Search for the cell housing the specified text and yield its [x, y] center coordinate. 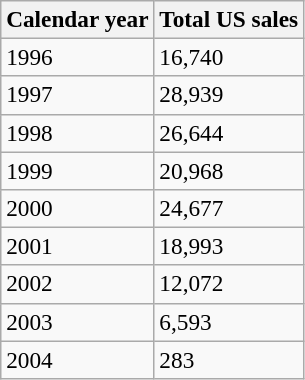
12,072 [229, 284]
1996 [78, 57]
6,593 [229, 322]
28,939 [229, 95]
283 [229, 359]
2001 [78, 246]
2000 [78, 208]
1997 [78, 95]
Total US sales [229, 19]
26,644 [229, 133]
1998 [78, 133]
16,740 [229, 57]
2003 [78, 322]
2002 [78, 284]
1999 [78, 170]
Calendar year [78, 19]
20,968 [229, 170]
2004 [78, 359]
24,677 [229, 208]
18,993 [229, 246]
